Extract the [X, Y] coordinate from the center of the cell holding the provided text.  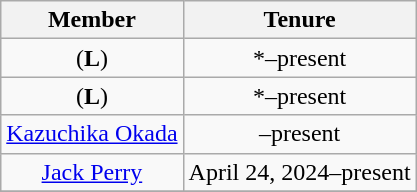
Kazuchika Okada [92, 134]
Jack Perry [92, 172]
–present [300, 134]
Member [92, 20]
April 24, 2024–present [300, 172]
Tenure [300, 20]
